Extract the (X, Y) coordinate from the center of the cell holding the provided text.  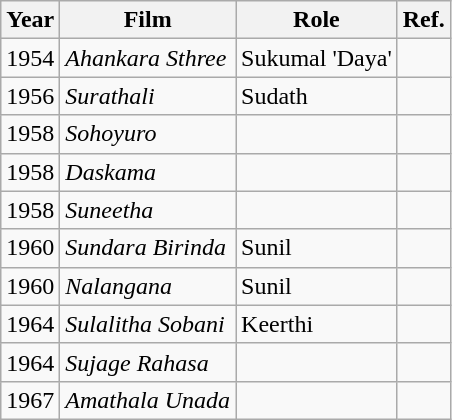
Daskama (148, 172)
1954 (30, 58)
1967 (30, 400)
Sulalitha Sobani (148, 324)
Film (148, 20)
Role (317, 20)
Ahankara Sthree (148, 58)
Suneetha (148, 210)
Amathala Unada (148, 400)
Year (30, 20)
Sudath (317, 96)
Nalangana (148, 286)
Ref. (424, 20)
Keerthi (317, 324)
Sujage Rahasa (148, 362)
Sundara Birinda (148, 248)
Sohoyuro (148, 134)
Sukumal 'Daya' (317, 58)
Surathali (148, 96)
1956 (30, 96)
